For the text-containing cell, return its midpoint in [x, y] coordinate format. 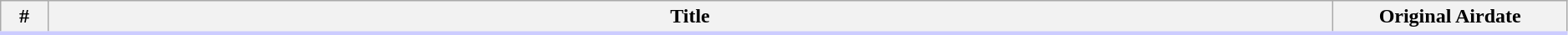
# [24, 17]
Original Airdate [1450, 17]
Title [690, 17]
